Identify which cell holds the provided text, then report its (X, Y) central coordinate. 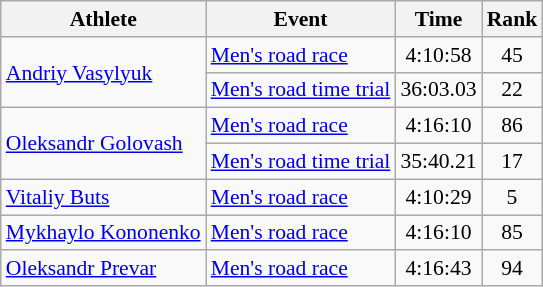
Oleksandr Prevar (104, 269)
17 (512, 162)
Rank (512, 19)
94 (512, 269)
Andriy Vasylyuk (104, 72)
4:16:43 (438, 269)
Vitaliy Buts (104, 197)
35:40.21 (438, 162)
Mykhaylo Kononenko (104, 233)
4:10:29 (438, 197)
Oleksandr Golovash (104, 144)
86 (512, 126)
Athlete (104, 19)
5 (512, 197)
85 (512, 233)
22 (512, 90)
45 (512, 55)
36:03.03 (438, 90)
4:10:58 (438, 55)
Event (301, 19)
Time (438, 19)
